Find where the given text appears and provide that cell's center as [x, y] coordinate. 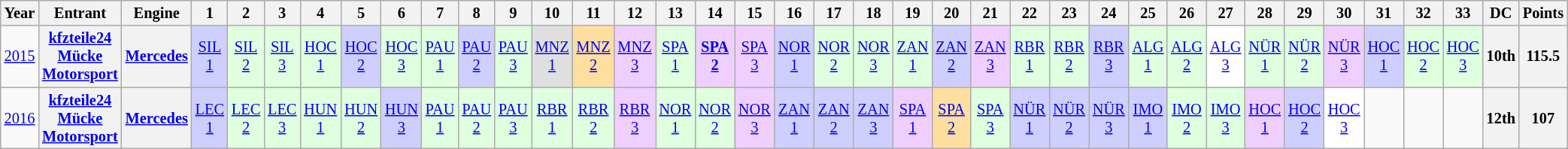
33 [1463, 13]
SIL1 [210, 56]
24 [1109, 13]
12 [635, 13]
6 [402, 13]
SIL3 [282, 56]
LEC1 [210, 118]
5 [361, 13]
MNZ2 [594, 56]
SIL2 [246, 56]
HUN3 [402, 118]
LEC2 [246, 118]
12th [1501, 118]
2016 [20, 118]
14 [714, 13]
8 [477, 13]
IMO2 [1187, 118]
MNZ3 [635, 56]
Year [20, 13]
16 [794, 13]
MNZ1 [552, 56]
ALG3 [1226, 56]
Entrant [80, 13]
32 [1423, 13]
23 [1069, 13]
Points [1543, 13]
29 [1304, 13]
7 [441, 13]
1 [210, 13]
19 [913, 13]
15 [755, 13]
27 [1226, 13]
22 [1030, 13]
20 [951, 13]
10 [552, 13]
26 [1187, 13]
2015 [20, 56]
ALG2 [1187, 56]
13 [675, 13]
21 [990, 13]
IMO1 [1148, 118]
107 [1543, 118]
3 [282, 13]
25 [1148, 13]
ALG1 [1148, 56]
30 [1345, 13]
18 [874, 13]
10th [1501, 56]
11 [594, 13]
17 [833, 13]
31 [1384, 13]
2 [246, 13]
Engine [156, 13]
9 [513, 13]
HUN1 [320, 118]
4 [320, 13]
DC [1501, 13]
28 [1265, 13]
HUN2 [361, 118]
LEC3 [282, 118]
115.5 [1543, 56]
IMO3 [1226, 118]
